Detect which cell encompasses the target text, then output its (x, y) center coordinate. 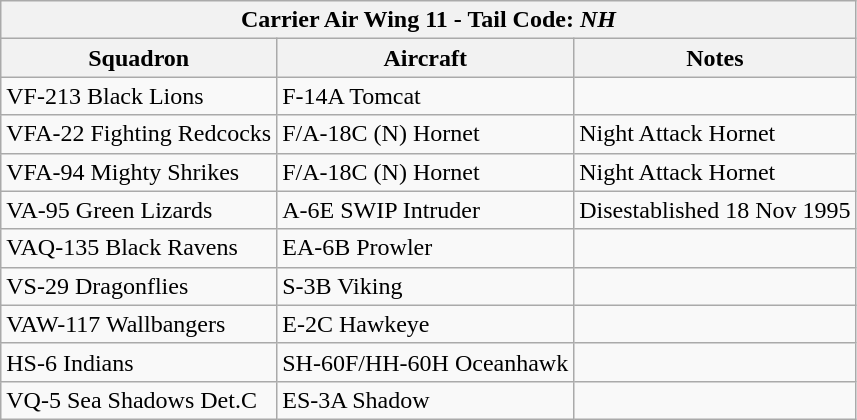
EA-6B Prowler (426, 248)
S-3B Viking (426, 286)
Aircraft (426, 58)
E-2C Hawkeye (426, 324)
VFA-22 Fighting Redcocks (139, 134)
ES-3A Shadow (426, 400)
Squadron (139, 58)
Disestablished 18 Nov 1995 (715, 210)
Notes (715, 58)
SH-60F/HH-60H Oceanhawk (426, 362)
F-14A Tomcat (426, 96)
VS-29 Dragonflies (139, 286)
A-6E SWIP Intruder (426, 210)
VA-95 Green Lizards (139, 210)
VF-213 Black Lions (139, 96)
VAQ-135 Black Ravens (139, 248)
VQ-5 Sea Shadows Det.C (139, 400)
HS-6 Indians (139, 362)
VFA-94 Mighty Shrikes (139, 172)
VAW-117 Wallbangers (139, 324)
Carrier Air Wing 11 - Tail Code: NH (428, 20)
